Scan for the cell matching the given text and deliver its (X, Y) coordinate at center. 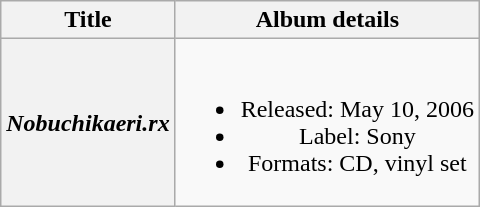
Title (88, 20)
Album details (327, 20)
Nobuchikaeri.rx (88, 122)
Released: May 10, 2006Label: SonyFormats: CD, vinyl set (327, 122)
